Search for the cell housing the specified text and yield its (X, Y) center coordinate. 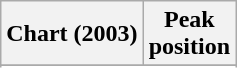
Peakposition (189, 34)
Chart (2003) (72, 34)
